Determine the (x, y) coordinate at the center of the cell enclosing the given text.  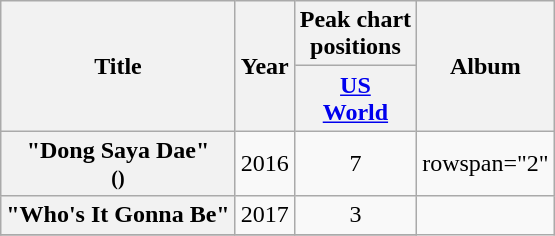
USWorld (355, 98)
rowspan="2" (486, 164)
"Dong Saya Dae"() (118, 164)
Peak chart positions (355, 34)
Title (118, 66)
3 (355, 215)
7 (355, 164)
2017 (264, 215)
Year (264, 66)
Album (486, 66)
2016 (264, 164)
"Who's It Gonna Be" (118, 215)
